Scan for the cell matching the given text and deliver its [X, Y] coordinate at center. 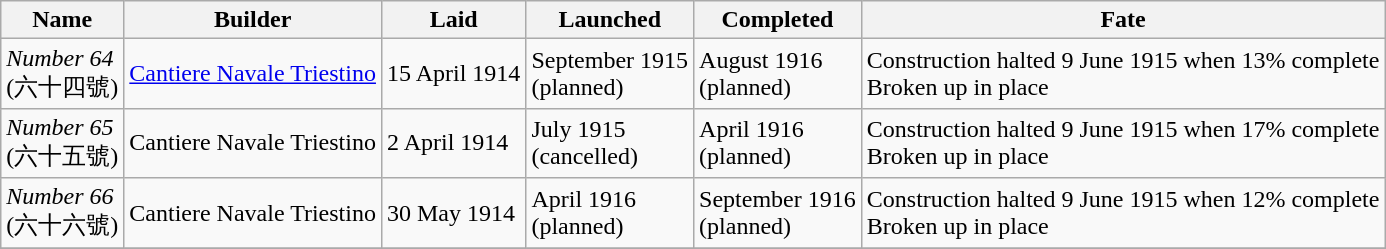
Name [62, 20]
July 1915(cancelled) [610, 143]
Number 65(六十五號) [62, 143]
Completed [778, 20]
30 May 1914 [453, 213]
Number 64(六十四號) [62, 74]
September 1916(planned) [778, 213]
Number 66(六十六號) [62, 213]
Launched [610, 20]
September 1915(planned) [610, 74]
Construction halted 9 June 1915 when 13% completeBroken up in place [1123, 74]
2 April 1914 [453, 143]
Laid [453, 20]
Construction halted 9 June 1915 when 17% completeBroken up in place [1123, 143]
15 April 1914 [453, 74]
Fate [1123, 20]
August 1916(planned) [778, 74]
Construction halted 9 June 1915 when 12% completeBroken up in place [1123, 213]
Builder [253, 20]
